Capture the cell that displays the provided text and extract its (X, Y) central coordinate. 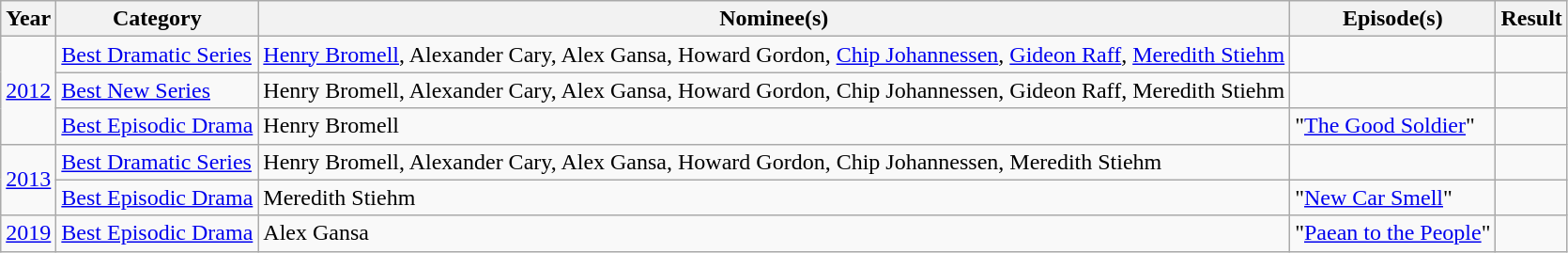
Best New Series (158, 90)
Result (1531, 19)
"Paean to the People" (1393, 233)
Category (158, 19)
Meredith Stiehm (774, 198)
Alex Gansa (774, 233)
"New Car Smell" (1393, 198)
Episode(s) (1393, 19)
Henry Bromell (774, 126)
Year (28, 19)
Nominee(s) (774, 19)
"The Good Soldier" (1393, 126)
2019 (28, 233)
Henry Bromell, Alexander Cary, Alex Gansa, Howard Gordon, Chip Johannessen, Meredith Stiehm (774, 162)
2013 (28, 180)
2012 (28, 90)
